Pinpoint the cell where the given text exists, returning its (x, y) midpoint coordinate. 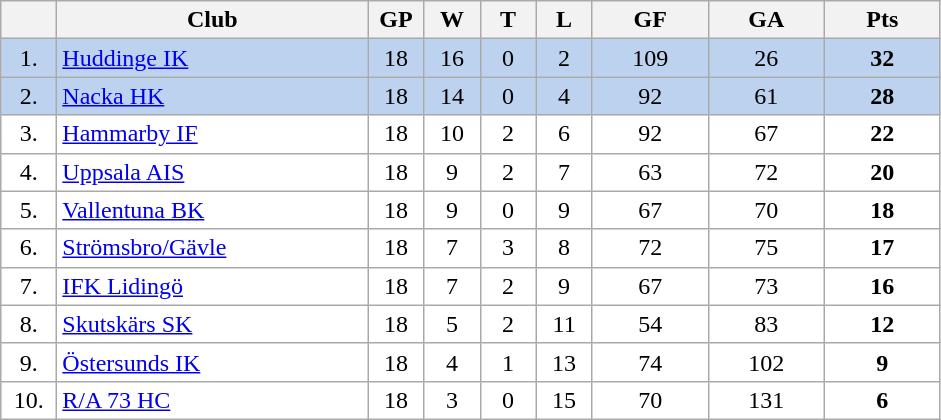
5 (452, 324)
9. (29, 362)
11 (564, 324)
28 (882, 96)
8. (29, 324)
83 (766, 324)
7. (29, 286)
61 (766, 96)
32 (882, 58)
10 (452, 134)
Huddinge IK (212, 58)
GP (396, 20)
12 (882, 324)
4. (29, 172)
IFK Lidingö (212, 286)
8 (564, 248)
63 (650, 172)
L (564, 20)
6. (29, 248)
2. (29, 96)
W (452, 20)
17 (882, 248)
109 (650, 58)
Skutskärs SK (212, 324)
Pts (882, 20)
GF (650, 20)
10. (29, 400)
102 (766, 362)
5. (29, 210)
75 (766, 248)
1. (29, 58)
Club (212, 20)
20 (882, 172)
54 (650, 324)
T (508, 20)
Nacka HK (212, 96)
73 (766, 286)
74 (650, 362)
3. (29, 134)
Östersunds IK (212, 362)
15 (564, 400)
Hammarby IF (212, 134)
Strömsbro/Gävle (212, 248)
13 (564, 362)
14 (452, 96)
Vallentuna BK (212, 210)
131 (766, 400)
GA (766, 20)
26 (766, 58)
1 (508, 362)
22 (882, 134)
Uppsala AIS (212, 172)
R/A 73 HC (212, 400)
